Provide the [x, y] coordinate of the cell's center where the given text is located.  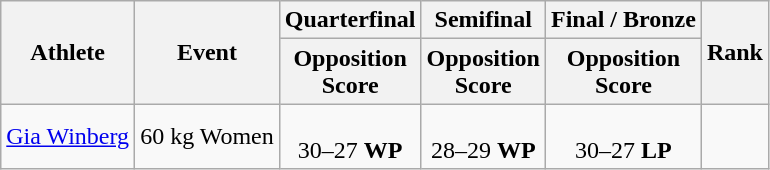
Event [208, 52]
Athlete [68, 52]
Quarterfinal [350, 20]
30–27 WP [350, 136]
60 kg Women [208, 136]
28–29 WP [483, 136]
30–27 LP [623, 136]
Semifinal [483, 20]
Rank [734, 52]
Final / Bronze [623, 20]
Gia Winberg [68, 136]
